Capture the cell that displays the provided text and extract its [x, y] central coordinate. 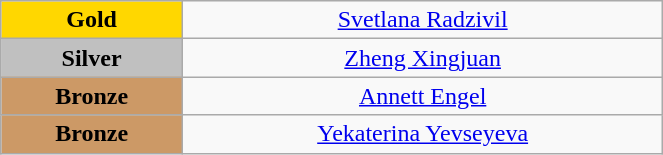
Gold [92, 20]
Yekaterina Yevseyeva [422, 134]
Zheng Xingjuan [422, 58]
Svetlana Radzivil [422, 20]
Annett Engel [422, 96]
Silver [92, 58]
